Detect which cell encompasses the target text, then output its (X, Y) center coordinate. 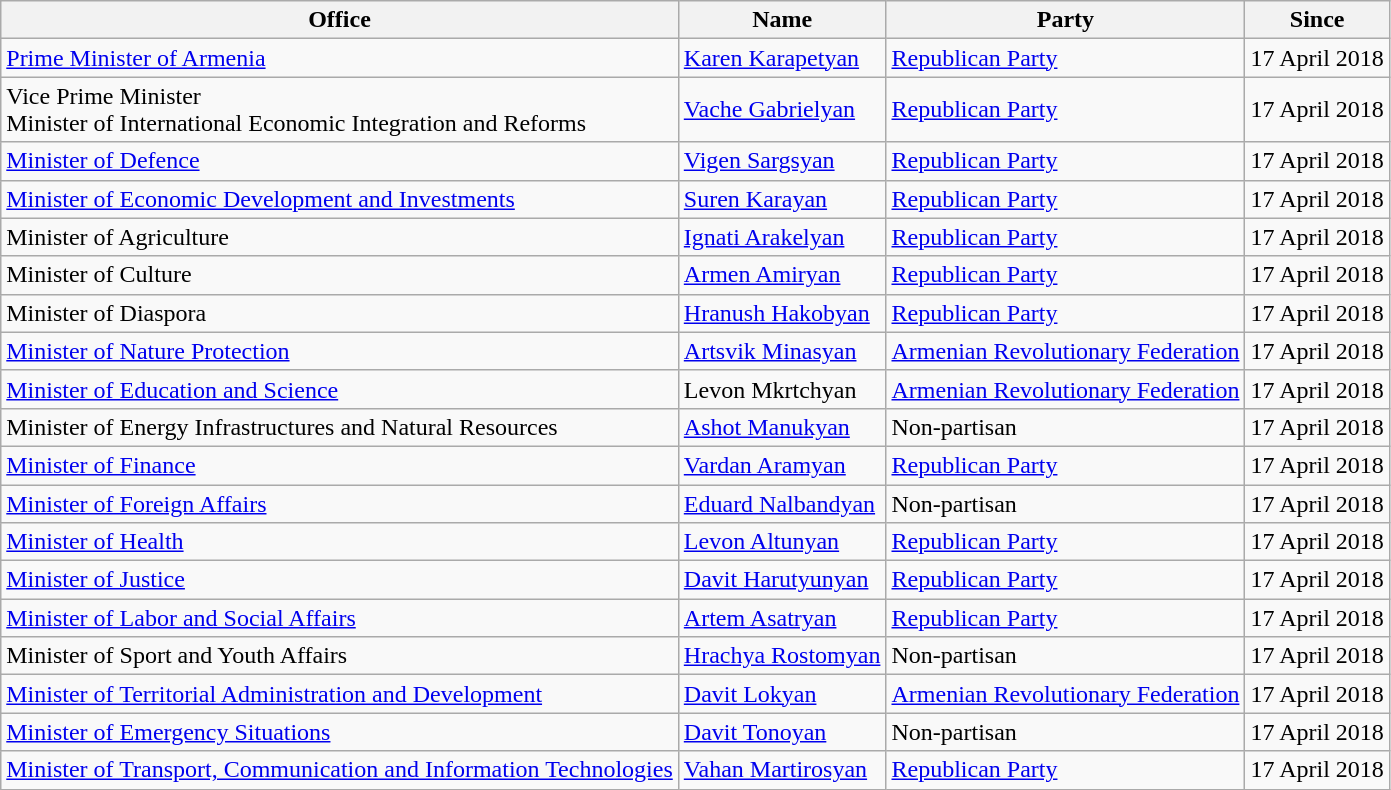
Artem Asatryan (782, 618)
Levon Mkrtchyan (782, 389)
Minister of Energy Infrastructures and Natural Resources (340, 427)
Minister of Education and Science (340, 389)
Armen Amiryan (782, 275)
Minister of Culture (340, 275)
Hrachya Rostomyan (782, 656)
Since (1317, 20)
Minister of Diaspora (340, 313)
Hranush Hakobyan (782, 313)
Minister of Sport and Youth Affairs (340, 656)
Minister of Justice (340, 580)
Levon Altunyan (782, 542)
Minister of Transport, Communication and Information Technologies (340, 770)
Minister of Emergency Situations (340, 732)
Vice Prime MinisterMinister of International Economic Integration and Reforms (340, 110)
Party (1066, 20)
Vahan Martirosyan (782, 770)
Davit Tonoyan (782, 732)
Eduard Nalbandyan (782, 503)
Name (782, 20)
Vigen Sargsyan (782, 161)
Minister of Labor and Social Affairs (340, 618)
Vache Gabrielyan (782, 110)
Minister of Nature Protection (340, 351)
Artsvik Minasyan (782, 351)
Vardan Aramyan (782, 465)
Minister of Health (340, 542)
Davit Harutyunyan (782, 580)
Davit Lokyan (782, 694)
Ashot Manukyan (782, 427)
Ignati Arakelyan (782, 237)
Minister of Defence (340, 161)
Prime Minister of Armenia (340, 58)
Minister of Foreign Affairs (340, 503)
Office (340, 20)
Minister of Finance (340, 465)
Minister of Economic Development and Investments (340, 199)
Minister of Agriculture (340, 237)
Karen Karapetyan (782, 58)
Minister of Territorial Administration and Development (340, 694)
Suren Karayan (782, 199)
